Find where the given text appears and provide that cell's center as [x, y] coordinate. 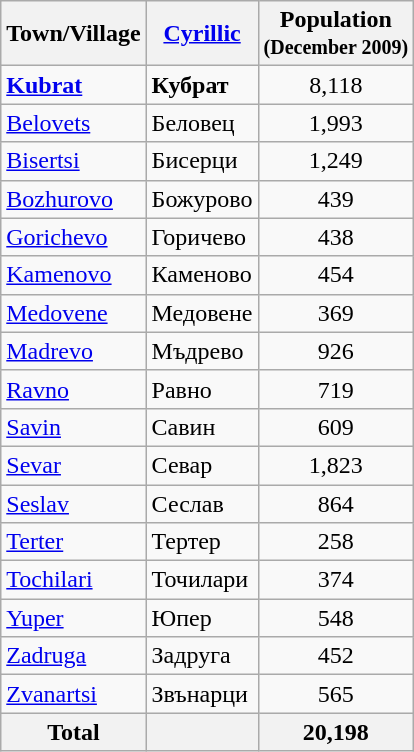
Звънарци [202, 694]
Савин [202, 427]
Горичево [202, 237]
258 [336, 542]
Sevar [74, 465]
20,198 [336, 732]
Zvanartsi [74, 694]
Kubrat [74, 85]
8,118 [336, 85]
Terter [74, 542]
Равно [202, 389]
Tochilari [74, 580]
Мъдрево [202, 351]
926 [336, 351]
Savin [74, 427]
Bisertsi [74, 161]
565 [336, 694]
Точилари [202, 580]
Kamenovo [74, 275]
Bozhurovo [74, 199]
Ravno [74, 389]
439 [336, 199]
Сеслав [202, 503]
Zadruga [74, 656]
Задруга [202, 656]
Gorichevo [74, 237]
374 [336, 580]
Cyrillic [202, 34]
609 [336, 427]
1,993 [336, 123]
864 [336, 503]
Медовене [202, 313]
Юпер [202, 618]
438 [336, 237]
548 [336, 618]
454 [336, 275]
Yuper [74, 618]
Беловец [202, 123]
Population(December 2009) [336, 34]
Бисерци [202, 161]
Town/Village [74, 34]
Кубрат [202, 85]
Божурово [202, 199]
719 [336, 389]
Тертер [202, 542]
Seslav [74, 503]
1,249 [336, 161]
452 [336, 656]
Medovene [74, 313]
Каменово [202, 275]
Madrevo [74, 351]
1,823 [336, 465]
Total [74, 732]
Севар [202, 465]
369 [336, 313]
Belovets [74, 123]
